For the text-containing cell, return its midpoint in [X, Y] coordinate format. 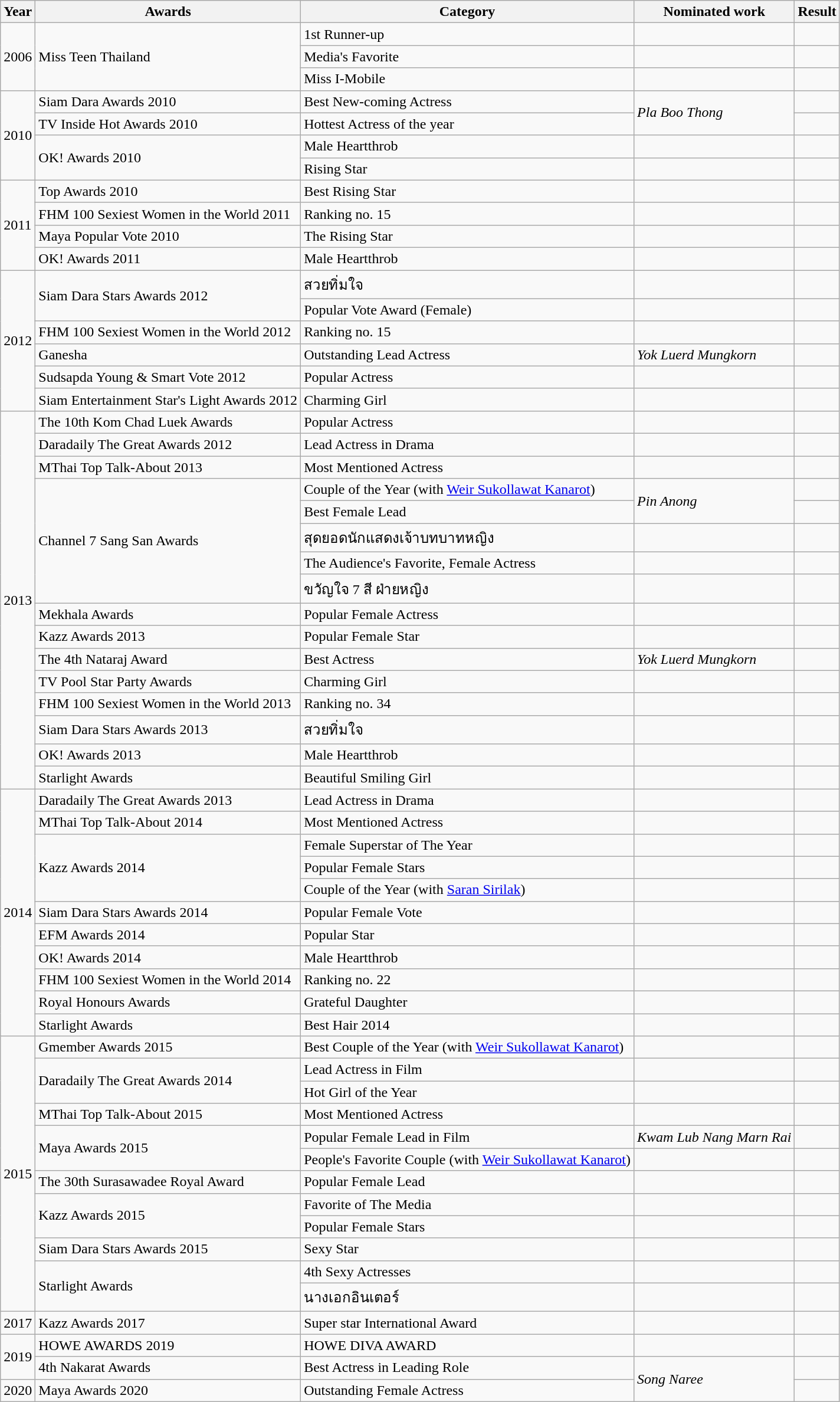
Favorite of The Media [467, 1204]
Best New-coming Actress [467, 101]
FHM 100 Sexiest Women in the World 2012 [168, 332]
Hot Girl of the Year [467, 1092]
Siam Entertainment Star's Light Awards 2012 [168, 399]
Gmember Awards 2015 [168, 1047]
Nominated work [714, 12]
Siam Dara Stars Awards 2013 [168, 729]
2020 [18, 1390]
TV Inside Hot Awards 2010 [168, 124]
Mekhala Awards [168, 614]
Popular Female Star [467, 637]
HOWE AWARDS 2019 [168, 1345]
MThai Top Talk-About 2014 [168, 823]
2013 [18, 600]
Awards [168, 12]
The 30th Surasawadee Royal Award [168, 1182]
EFM Awards 2014 [168, 935]
Year [18, 12]
Daradaily The Great Awards 2014 [168, 1081]
2010 [18, 135]
2011 [18, 225]
Top Awards 2010 [168, 191]
Miss Teen Thailand [168, 57]
Media's Favorite [467, 57]
Popular Female Lead [467, 1182]
Rising Star [467, 169]
นางเอกอินเตอร์ [467, 1297]
The Audience's Favorite, Female Actress [467, 563]
Kazz Awards 2014 [168, 867]
OK! Awards 2010 [168, 158]
Siam Dara Stars Awards 2014 [168, 912]
Popular Female Actress [467, 614]
The Rising Star [467, 236]
Maya Awards 2020 [168, 1390]
Result [817, 12]
Super star International Award [467, 1323]
Grateful Daughter [467, 1002]
Maya Awards 2015 [168, 1148]
MThai Top Talk-About 2015 [168, 1115]
Popular Female Vote [467, 912]
4th Sexy Actresses [467, 1272]
Best Couple of the Year (with Weir Sukollawat Kanarot) [467, 1047]
Popular Vote Award (Female) [467, 310]
OK! Awards 2014 [168, 957]
HOWE DIVA AWARD [467, 1345]
Miss I-Mobile [467, 79]
Best Actress [467, 659]
The 10th Kom Chad Luek Awards [168, 422]
2017 [18, 1323]
Kwam Lub Nang Marn Rai [714, 1137]
FHM 100 Sexiest Women in the World 2014 [168, 980]
สุดยอดนักแสดงเจ้าบทบาทหญิง [467, 538]
Couple of the Year (with Saran Sirilak) [467, 890]
Ranking no. 22 [467, 980]
Channel 7 Sang San Awards [168, 541]
ขวัญใจ 7 สี ฝ่ายหญิง [467, 589]
Ranking no. 34 [467, 704]
Kazz Awards 2017 [168, 1323]
Siam Dara Stars Awards 2012 [168, 296]
Daradaily The Great Awards 2013 [168, 800]
Song Naree [714, 1379]
2012 [18, 341]
Best Female Lead [467, 512]
Kazz Awards 2015 [168, 1216]
Royal Honours Awards [168, 1002]
People's Favorite Couple (with Weir Sukollawat Kanarot) [467, 1159]
Sudsapda Young & Smart Vote 2012 [168, 377]
Best Rising Star [467, 191]
TV Pool Star Party Awards [168, 682]
Siam Dara Stars Awards 2015 [168, 1249]
2006 [18, 57]
Outstanding Lead Actress [467, 355]
Popular Star [467, 935]
Beautiful Smiling Girl [467, 778]
MThai Top Talk-About 2013 [168, 467]
Kazz Awards 2013 [168, 637]
2019 [18, 1357]
Pla Boo Thong [714, 113]
Pin Anong [714, 501]
FHM 100 Sexiest Women in the World 2011 [168, 214]
The 4th Nataraj Award [168, 659]
Female Superstar of The Year [467, 845]
Ganesha [168, 355]
Daradaily The Great Awards 2012 [168, 444]
2015 [18, 1174]
Best Actress in Leading Role [467, 1368]
Popular Female Lead in Film [467, 1137]
4th Nakarat Awards [168, 1368]
Best Hair 2014 [467, 1025]
Sexy Star [467, 1249]
2014 [18, 912]
FHM 100 Sexiest Women in the World 2013 [168, 704]
Maya Popular Vote 2010 [168, 236]
Siam Dara Awards 2010 [168, 101]
OK! Awards 2013 [168, 755]
OK! Awards 2011 [168, 258]
Couple of the Year (with Weir Sukollawat Kanarot) [467, 490]
1st Runner-up [467, 34]
Category [467, 12]
Hottest Actress of the year [467, 124]
Outstanding Female Actress [467, 1390]
Lead Actress in Film [467, 1070]
